Return the (X, Y) coordinate for the center point of the cell that contains the specified text.  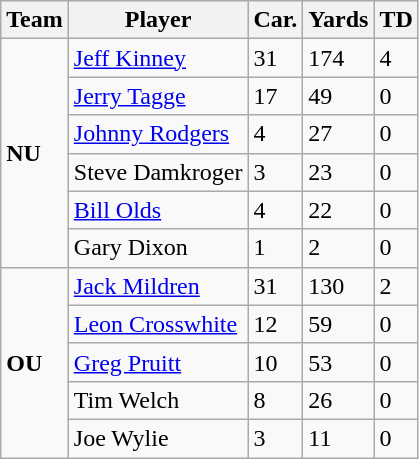
59 (338, 324)
Car. (276, 20)
174 (338, 58)
Jeff Kinney (158, 58)
26 (338, 400)
Tim Welch (158, 400)
Yards (338, 20)
17 (276, 96)
Player (158, 20)
Greg Pruitt (158, 362)
53 (338, 362)
12 (276, 324)
NU (35, 153)
Bill Olds (158, 210)
49 (338, 96)
Gary Dixon (158, 248)
1 (276, 248)
Team (35, 20)
27 (338, 134)
11 (338, 438)
Jack Mildren (158, 286)
Steve Damkroger (158, 172)
22 (338, 210)
23 (338, 172)
TD (396, 20)
OU (35, 362)
8 (276, 400)
Joe Wylie (158, 438)
Johnny Rodgers (158, 134)
Jerry Tagge (158, 96)
Leon Crosswhite (158, 324)
10 (276, 362)
130 (338, 286)
